Scan for the cell matching the given text and deliver its [X, Y] coordinate at center. 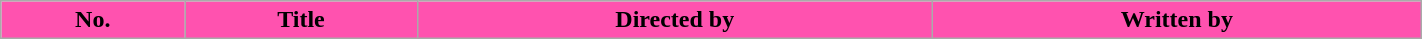
Written by [1176, 20]
Title [301, 20]
Directed by [674, 20]
No. [93, 20]
